For the text-containing cell, return its midpoint in [X, Y] coordinate format. 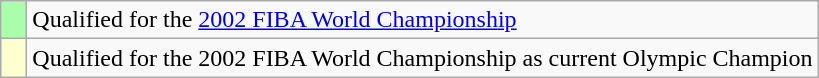
Qualified for the 2002 FIBA World Championship [422, 20]
Qualified for the 2002 FIBA World Championship as current Olympic Champion [422, 58]
